Extract the [x, y] coordinate from the center of the cell holding the provided text.  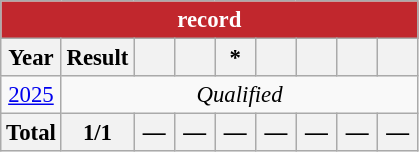
Qualified [240, 95]
record [210, 20]
Total [31, 133]
Year [31, 58]
Result [98, 58]
1/1 [98, 133]
* [236, 58]
2025 [31, 95]
